Return the [X, Y] coordinate for the center point of the cell that contains the specified text.  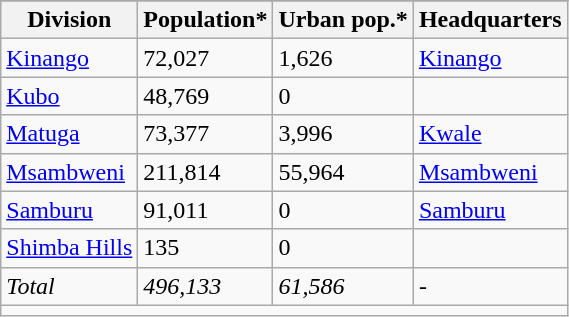
Matuga [70, 134]
3,996 [343, 134]
Headquarters [490, 20]
135 [206, 248]
55,964 [343, 172]
Division [70, 20]
Kubo [70, 96]
1,626 [343, 58]
211,814 [206, 172]
- [490, 286]
Kwale [490, 134]
Shimba Hills [70, 248]
91,011 [206, 210]
Population* [206, 20]
Total [70, 286]
496,133 [206, 286]
48,769 [206, 96]
Urban pop.* [343, 20]
72,027 [206, 58]
61,586 [343, 286]
73,377 [206, 134]
